Detect which cell encompasses the target text, then output its (X, Y) center coordinate. 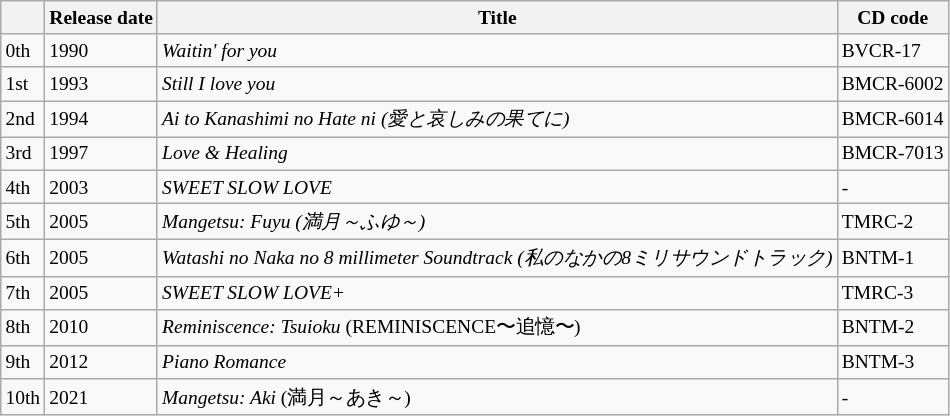
SWEET SLOW LOVE+ (497, 292)
BNTM-3 (892, 362)
BMCR-6014 (892, 119)
BNTM-2 (892, 327)
4th (23, 186)
Mangetsu: Fuyu (満月～ふゆ～) (497, 221)
10th (23, 397)
Love & Healing (497, 154)
CD code (892, 18)
1997 (102, 154)
TMRC-2 (892, 221)
Mangetsu: Aki (満月～あき～) (497, 397)
SWEET SLOW LOVE (497, 186)
BMCR-6002 (892, 84)
3rd (23, 154)
Release date (102, 18)
BMCR-7013 (892, 154)
2003 (102, 186)
6th (23, 258)
Ai to Kanashimi no Hate ni (愛と哀しみの果てに) (497, 119)
2nd (23, 119)
1st (23, 84)
Reminiscence: Tsuioku (REMINISCENCE〜追憶〜) (497, 327)
1994 (102, 119)
Still I love you (497, 84)
1990 (102, 50)
TMRC-3 (892, 292)
0th (23, 50)
1993 (102, 84)
8th (23, 327)
2012 (102, 362)
Title (497, 18)
7th (23, 292)
BVCR-17 (892, 50)
9th (23, 362)
5th (23, 221)
BNTM-1 (892, 258)
Piano Romance (497, 362)
Waitin' for you (497, 50)
Watashi no Naka no 8 millimeter Soundtrack (私のなかの8ミリサウンドトラック) (497, 258)
2010 (102, 327)
2021 (102, 397)
